Provide the [X, Y] coordinate of the cell's center where the given text is located.  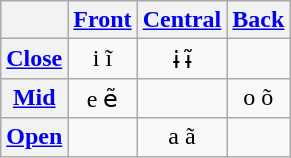
Front [102, 20]
a ã [182, 137]
Central [182, 20]
e ẽ [102, 98]
i ĩ [102, 59]
ɨ ɨ̃ [182, 59]
Close [34, 59]
Back [258, 20]
Mid [34, 98]
Open [34, 137]
o õ [258, 98]
